Return [x, y] of the center of cell containing provided text 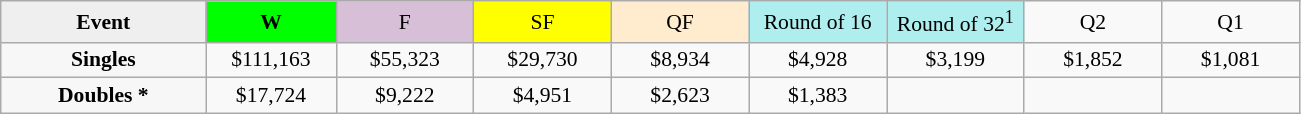
Event [104, 22]
Singles [104, 60]
Round of 321 [955, 22]
$1,081 [1231, 60]
Q2 [1093, 22]
QF [680, 22]
Q1 [1231, 22]
Round of 16 [818, 22]
F [405, 22]
W [271, 22]
$29,730 [543, 60]
$4,928 [818, 60]
Doubles * [104, 96]
SF [543, 22]
$3,199 [955, 60]
$111,163 [271, 60]
$1,852 [1093, 60]
$9,222 [405, 96]
$17,724 [271, 96]
$2,623 [680, 96]
$4,951 [543, 96]
$8,934 [680, 60]
$1,383 [818, 96]
$55,323 [405, 60]
